For the text-containing cell, return its midpoint in (x, y) coordinate format. 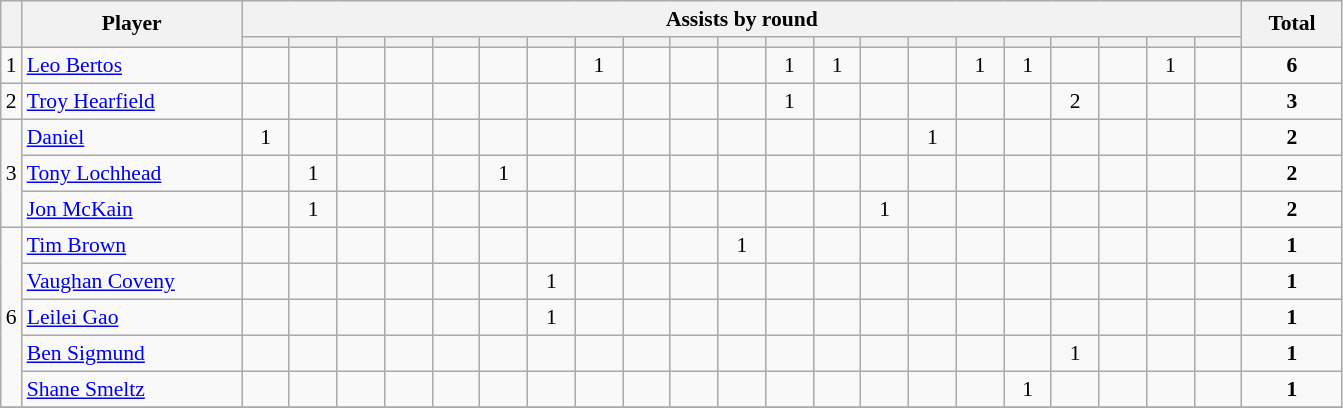
Player (132, 24)
Shane Smeltz (132, 390)
Tim Brown (132, 245)
Daniel (132, 137)
Jon McKain (132, 209)
Ben Sigmund (132, 353)
Leilei Gao (132, 317)
Vaughan Coveny (132, 281)
Troy Hearfield (132, 101)
Total (1292, 24)
Assists by round (742, 19)
Leo Bertos (132, 65)
Tony Lochhead (132, 173)
